Locate the cell with the specified text and output its [X, Y] center coordinate. 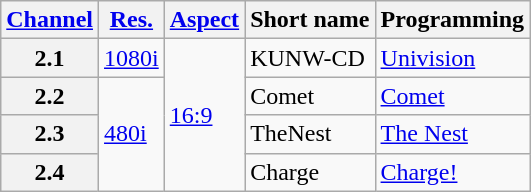
Res. [132, 20]
Short name [310, 20]
Channel [50, 20]
KUNW-CD [310, 58]
16:9 [204, 115]
Univision [452, 58]
Programming [452, 20]
The Nest [452, 134]
2.1 [50, 58]
2.2 [50, 96]
2.4 [50, 172]
480i [132, 134]
TheNest [310, 134]
Aspect [204, 20]
2.3 [50, 134]
1080i [132, 58]
Charge! [452, 172]
Charge [310, 172]
